Extract the (x, y) coordinate from the center of the cell holding the provided text.  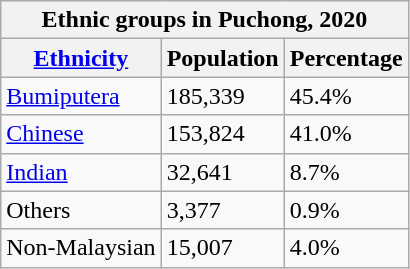
Ethnicity (81, 58)
Ethnic groups in Puchong, 2020 (204, 20)
Non-Malaysian (81, 248)
Bumiputera (81, 96)
8.7% (346, 172)
185,339 (222, 96)
0.9% (346, 210)
41.0% (346, 134)
Chinese (81, 134)
15,007 (222, 248)
Others (81, 210)
Percentage (346, 58)
32,641 (222, 172)
3,377 (222, 210)
Indian (81, 172)
Population (222, 58)
45.4% (346, 96)
4.0% (346, 248)
153,824 (222, 134)
